Output the (X, Y) coordinate of the center of the cell containing the given text.  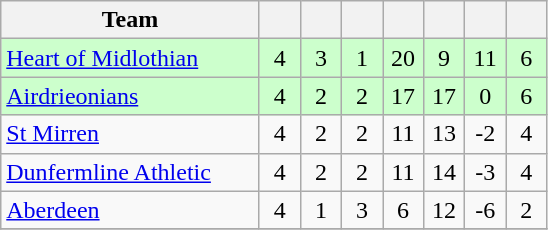
-3 (486, 172)
9 (444, 58)
-6 (486, 210)
Heart of Midlothian (130, 58)
13 (444, 134)
-2 (486, 134)
14 (444, 172)
St Mirren (130, 134)
12 (444, 210)
Team (130, 20)
20 (402, 58)
0 (486, 96)
Airdrieonians (130, 96)
Dunfermline Athletic (130, 172)
Aberdeen (130, 210)
